Return the (X, Y) coordinate for the center point of the cell that contains the specified text.  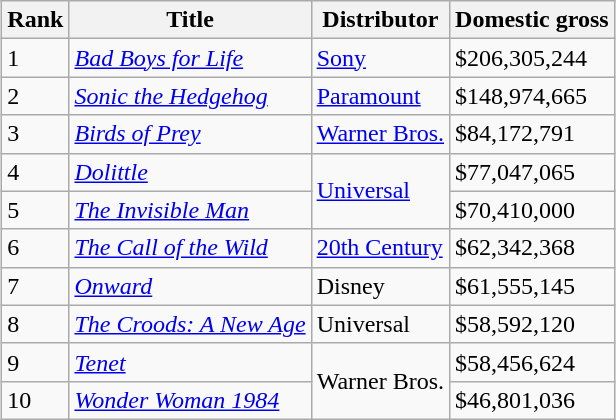
$77,047,065 (532, 172)
3 (36, 134)
Wonder Woman 1984 (190, 400)
Birds of Prey (190, 134)
8 (36, 324)
$58,592,120 (532, 324)
$58,456,624 (532, 362)
Sonic the Hedgehog (190, 96)
6 (36, 248)
10 (36, 400)
$70,410,000 (532, 210)
$62,342,368 (532, 248)
Tenet (190, 362)
4 (36, 172)
20th Century (380, 248)
Domestic gross (532, 20)
Title (190, 20)
Onward (190, 286)
$46,801,036 (532, 400)
Bad Boys for Life (190, 58)
The Call of the Wild (190, 248)
$148,974,665 (532, 96)
The Invisible Man (190, 210)
5 (36, 210)
1 (36, 58)
7 (36, 286)
2 (36, 96)
Disney (380, 286)
$61,555,145 (532, 286)
Rank (36, 20)
Distributor (380, 20)
Dolittle (190, 172)
Sony (380, 58)
$84,172,791 (532, 134)
Paramount (380, 96)
The Croods: A New Age (190, 324)
9 (36, 362)
$206,305,244 (532, 58)
